From the cell containing the given text, extract its center point as (x, y) coordinate. 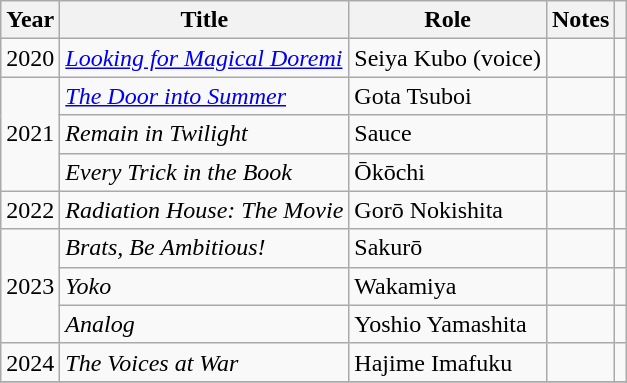
Sauce (448, 134)
Gota Tsuboi (448, 96)
The Door into Summer (204, 96)
Yoko (204, 286)
Radiation House: The Movie (204, 210)
Analog (204, 324)
Wakamiya (448, 286)
Seiya Kubo (voice) (448, 58)
Title (204, 20)
Hajime Imafuku (448, 362)
2024 (30, 362)
2022 (30, 210)
Looking for Magical Doremi (204, 58)
Brats, Be Ambitious! (204, 248)
Role (448, 20)
Gorō Nokishita (448, 210)
Notes (580, 20)
2023 (30, 286)
2020 (30, 58)
The Voices at War (204, 362)
Year (30, 20)
Sakurō (448, 248)
Yoshio Yamashita (448, 324)
2021 (30, 134)
Remain in Twilight (204, 134)
Ōkōchi (448, 172)
Every Trick in the Book (204, 172)
